Pinpoint the cell where the given text exists, returning its (x, y) midpoint coordinate. 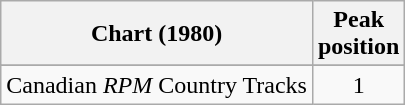
Canadian RPM Country Tracks (157, 85)
Chart (1980) (157, 34)
1 (358, 85)
Peakposition (358, 34)
